Detect which cell encompasses the target text, then output its [X, Y] center coordinate. 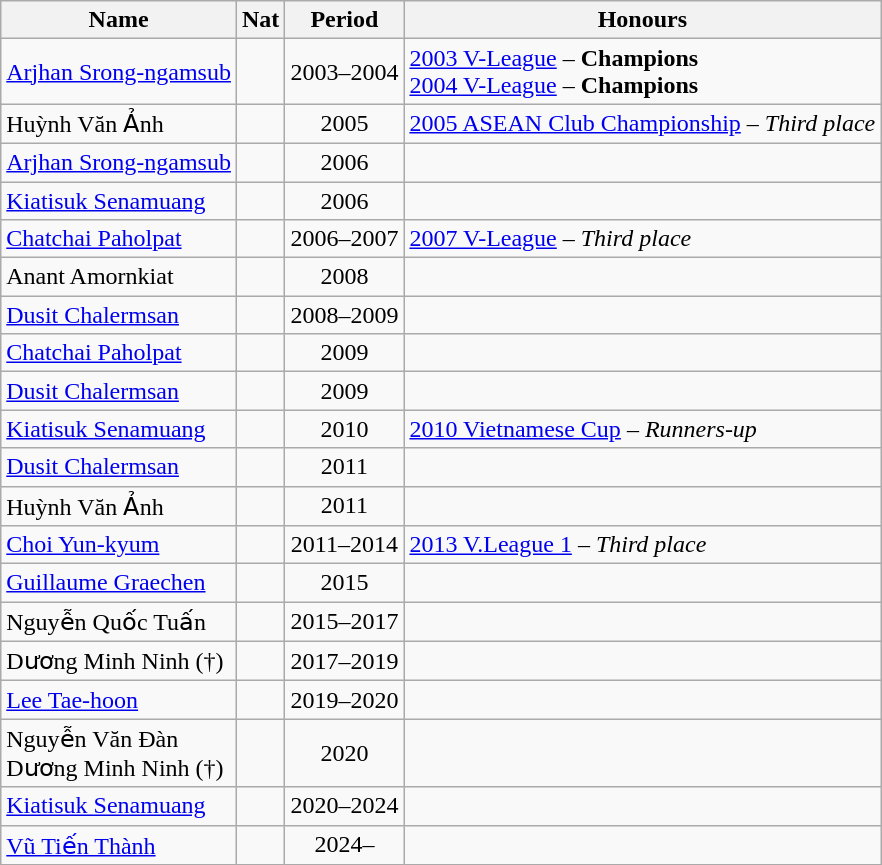
2013 V.League 1 – Third place [642, 545]
Nat [260, 20]
2020 [344, 753]
Nguyễn Văn Đàn Dương Minh Ninh (†) [119, 753]
2007 V-League – Third place [642, 239]
2024– [344, 845]
2020–2024 [344, 806]
Choi Yun-kyum [119, 545]
2010 [344, 429]
Vũ Tiến Thành [119, 845]
2015 [344, 583]
Guillaume Graechen [119, 583]
Period [344, 20]
2017–2019 [344, 661]
2006–2007 [344, 239]
Honours [642, 20]
2008–2009 [344, 315]
2015–2017 [344, 622]
2019–2020 [344, 700]
Name [119, 20]
2005 [344, 124]
Nguyễn Quốc Tuấn [119, 622]
Anant Amornkiat [119, 277]
2003 V-League – Champions 2004 V-League – Champions [642, 72]
Dương Minh Ninh (†) [119, 661]
2010 Vietnamese Cup – Runners-up [642, 429]
2008 [344, 277]
2003–2004 [344, 72]
2011–2014 [344, 545]
Lee Tae-hoon [119, 700]
2005 ASEAN Club Championship – Third place [642, 124]
